From the cell containing the given text, extract its center point as (X, Y) coordinate. 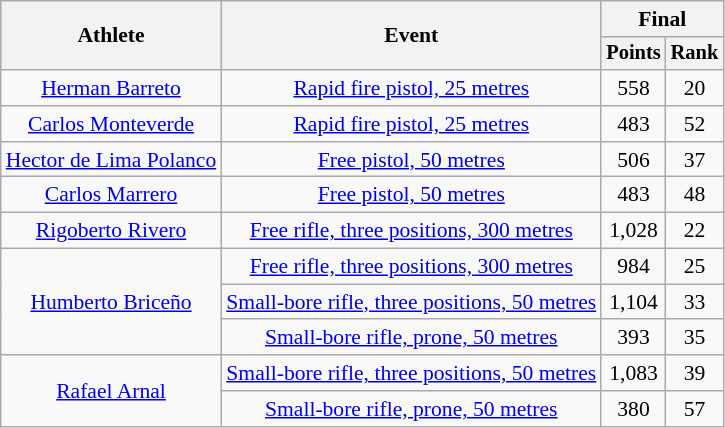
39 (695, 373)
Carlos Monteverde (112, 124)
1,104 (633, 302)
Humberto Briceño (112, 302)
Event (411, 36)
57 (695, 409)
Herman Barreto (112, 88)
Carlos Marrero (112, 195)
506 (633, 160)
1,028 (633, 231)
558 (633, 88)
1,083 (633, 373)
Final (662, 19)
Points (633, 54)
48 (695, 195)
Rigoberto Rivero (112, 231)
Rafael Arnal (112, 390)
Rank (695, 54)
Athlete (112, 36)
Hector de Lima Polanco (112, 160)
984 (633, 267)
52 (695, 124)
380 (633, 409)
393 (633, 338)
20 (695, 88)
33 (695, 302)
22 (695, 231)
25 (695, 267)
35 (695, 338)
37 (695, 160)
